Extract the (x, y) coordinate from the center of the cell holding the provided text.  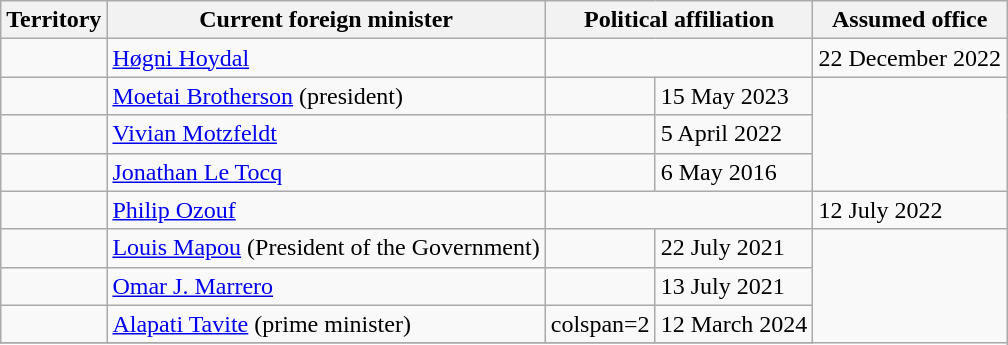
Louis Mapou (President of the Government) (326, 248)
15 May 2023 (734, 96)
Current foreign minister (326, 20)
22 December 2022 (910, 58)
Territory (54, 20)
colspan=2 (600, 324)
Jonathan Le Tocq (326, 172)
Alapati Tavite (prime minister) (326, 324)
12 March 2024 (734, 324)
Assumed office (910, 20)
Vivian Motzfeldt (326, 134)
12 July 2022 (910, 210)
Høgni Hoydal (326, 58)
Omar J. Marrero (326, 286)
Philip Ozouf (326, 210)
22 July 2021 (734, 248)
6 May 2016 (734, 172)
13 July 2021 (734, 286)
Political affiliation (679, 20)
5 April 2022 (734, 134)
Moetai Brotherson (president) (326, 96)
